For the text-containing cell, return its midpoint in [X, Y] coordinate format. 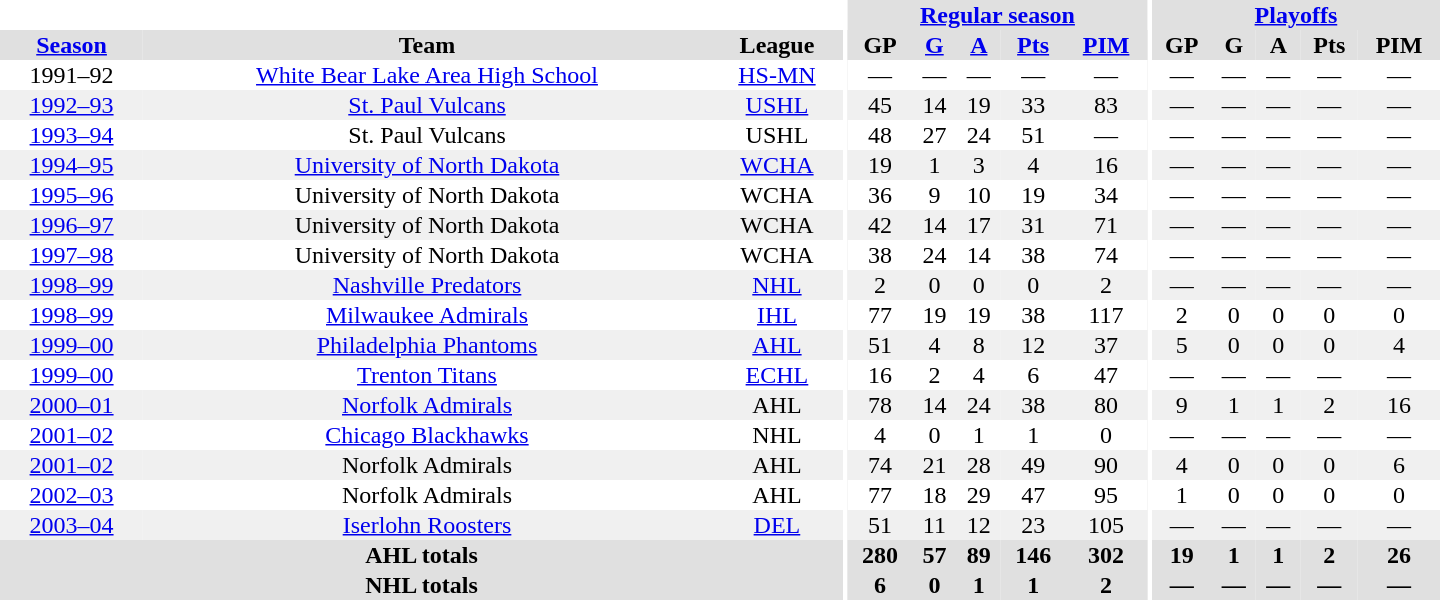
DEL [777, 525]
Chicago Blackhawks [427, 435]
89 [979, 555]
90 [1106, 465]
71 [1106, 225]
57 [934, 555]
Philadelphia Phantoms [427, 345]
IHL [777, 315]
1997–98 [72, 255]
280 [880, 555]
28 [979, 465]
8 [979, 345]
42 [880, 225]
23 [1033, 525]
36 [880, 195]
21 [934, 465]
HS-MN [777, 75]
White Bear Lake Area High School [427, 75]
1992–93 [72, 105]
83 [1106, 105]
Team [427, 45]
Regular season [998, 15]
29 [979, 495]
27 [934, 135]
1991–92 [72, 75]
1996–97 [72, 225]
49 [1033, 465]
1995–96 [72, 195]
3 [979, 165]
Milwaukee Admirals [427, 315]
League [777, 45]
Trenton Titans [427, 375]
146 [1033, 555]
11 [934, 525]
37 [1106, 345]
2002–03 [72, 495]
2000–01 [72, 405]
5 [1182, 345]
1993–94 [72, 135]
18 [934, 495]
78 [880, 405]
45 [880, 105]
NHL totals [422, 585]
80 [1106, 405]
Season [72, 45]
10 [979, 195]
95 [1106, 495]
1994–95 [72, 165]
26 [1399, 555]
2003–04 [72, 525]
Nashville Predators [427, 285]
AHL totals [422, 555]
31 [1033, 225]
117 [1106, 315]
33 [1033, 105]
Playoffs [1296, 15]
34 [1106, 195]
48 [880, 135]
105 [1106, 525]
302 [1106, 555]
Iserlohn Roosters [427, 525]
17 [979, 225]
ECHL [777, 375]
